From the cell containing the given text, extract its center point as (x, y) coordinate. 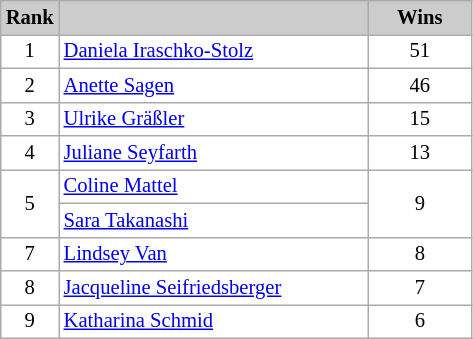
13 (420, 153)
4 (30, 153)
1 (30, 51)
Sara Takanashi (214, 220)
46 (420, 85)
Lindsey Van (214, 254)
5 (30, 203)
Jacqueline Seifriedsberger (214, 287)
2 (30, 85)
Rank (30, 17)
15 (420, 119)
Katharina Schmid (214, 321)
Anette Sagen (214, 85)
Daniela Iraschko-Stolz (214, 51)
Ulrike Gräßler (214, 119)
Juliane Seyfarth (214, 153)
Coline Mattel (214, 186)
3 (30, 119)
51 (420, 51)
6 (420, 321)
Wins (420, 17)
